From the cell containing the given text, extract its center point as [x, y] coordinate. 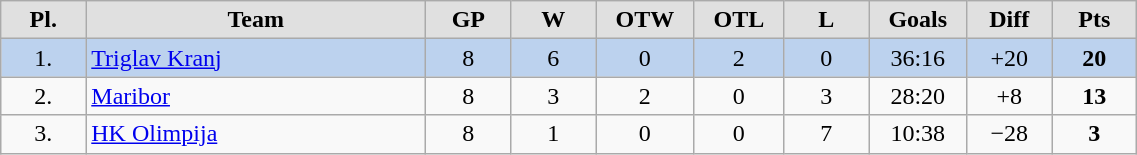
Pts [1094, 20]
1. [44, 58]
7 [826, 134]
2. [44, 96]
−28 [1010, 134]
Diff [1010, 20]
20 [1094, 58]
Maribor [256, 96]
28:20 [918, 96]
Team [256, 20]
Triglav Kranj [256, 58]
Pl. [44, 20]
36:16 [918, 58]
HK Olimpija [256, 134]
Goals [918, 20]
6 [554, 58]
OTL [739, 20]
L [826, 20]
W [554, 20]
OTW [645, 20]
13 [1094, 96]
10:38 [918, 134]
+8 [1010, 96]
+20 [1010, 58]
3. [44, 134]
1 [554, 134]
GP [468, 20]
